From the cell containing the given text, extract its center point as (X, Y) coordinate. 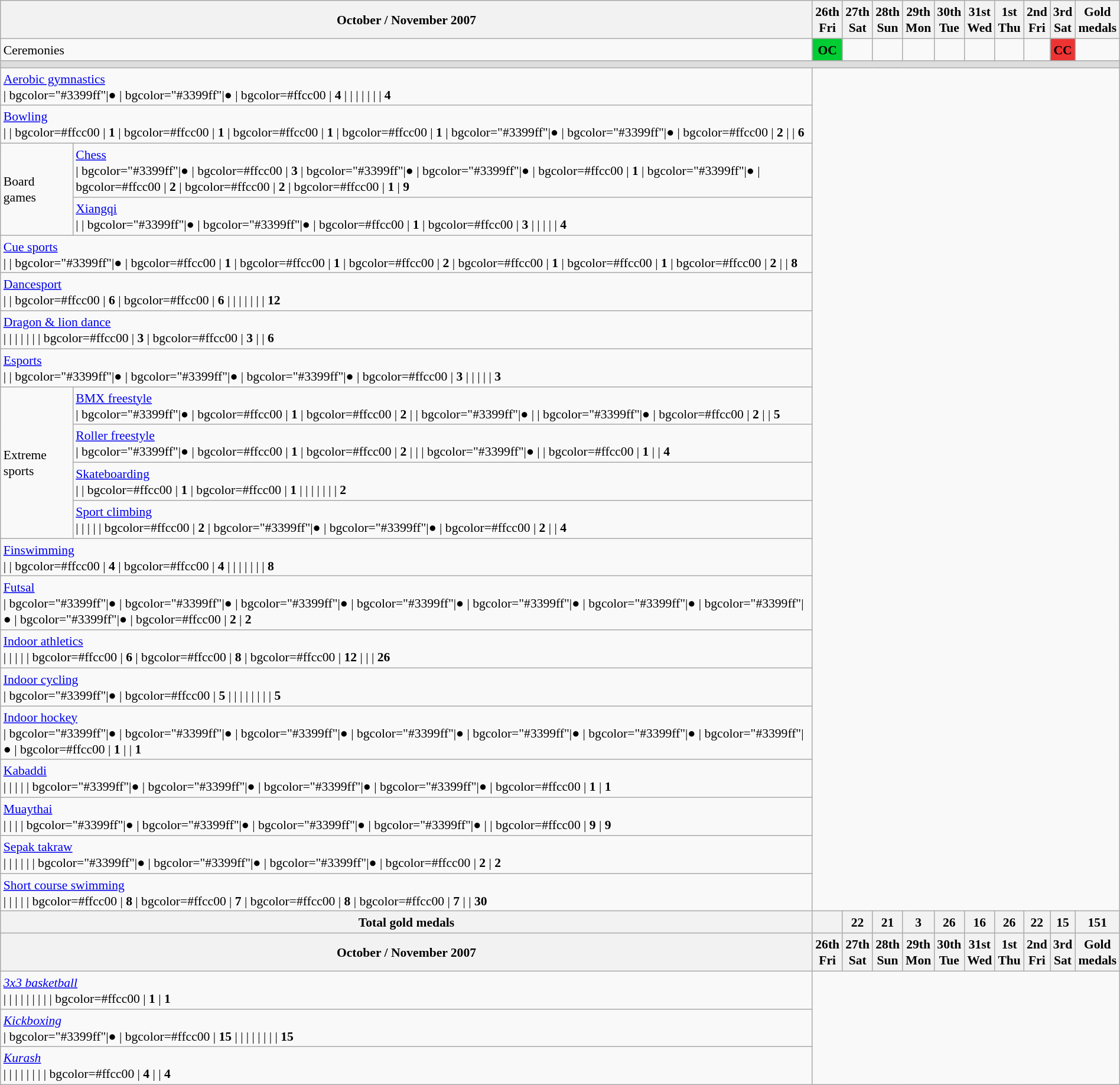
OC (827, 50)
Extreme sports (37, 462)
Muaythai| | | | bgcolor="#3399ff"|● | bgcolor="#3399ff"|● | bgcolor="#3399ff"|● | bgcolor="#3399ff"|● | | bgcolor=#ffcc00 | 9 | 9 (406, 816)
Finswimming| | bgcolor=#ffcc00 | 4 | bgcolor=#ffcc00 | 4 | | | | | | | 8 (406, 557)
Esports| | bgcolor="#3399ff"|● | bgcolor="#3399ff"|● | bgcolor="#3399ff"|● | bgcolor=#ffcc00 | 3 | | | | | 3 (406, 368)
Kabaddi| | | | | bgcolor="#3399ff"|● | bgcolor="#3399ff"|● | bgcolor="#3399ff"|● | bgcolor="#3399ff"|● | bgcolor=#ffcc00 | 1 | 1 (406, 778)
CC (1063, 50)
15 (1063, 922)
Sport climbing| | | | | bgcolor=#ffcc00 | 2 | bgcolor="#3399ff"|● | bgcolor="#3399ff"|● | bgcolor=#ffcc00 | 2 | | 4 (442, 519)
Kickboxing| bgcolor="#3399ff"|● | bgcolor=#ffcc00 | 15 | | | | | | | | 15 (406, 1028)
3 (918, 922)
Sepak takraw| | | | | | bgcolor="#3399ff"|● | bgcolor="#3399ff"|● | bgcolor="#3399ff"|● | bgcolor=#ffcc00 | 2 | 2 (406, 855)
Roller freestyle| bgcolor="#3399ff"|● | bgcolor=#ffcc00 | 1 | bgcolor=#ffcc00 | 2 | | | bgcolor="#3399ff"|● | | bgcolor=#ffcc00 | 1 | | 4 (442, 443)
Indoor athletics| | | | | bgcolor=#ffcc00 | 6 | bgcolor=#ffcc00 | 8 | bgcolor=#ffcc00 | 12 | | | 26 (406, 649)
Skateboarding| | bgcolor=#ffcc00 | 1 | bgcolor=#ffcc00 | 1 | | | | | | | 2 (442, 481)
3x3 basketball| | | | | | | | | bgcolor=#ffcc00 | 1 | 1 (406, 990)
Ceremonies (406, 50)
Board games (37, 189)
21 (887, 922)
Kurash| | | | | | | | bgcolor=#ffcc00 | 4 | | 4 (406, 1065)
16 (979, 922)
151 (1098, 922)
Dancesport| | bgcolor=#ffcc00 | 6 | bgcolor=#ffcc00 | 6 | | | | | | | 12 (406, 292)
Short course swimming| | | | | bgcolor=#ffcc00 | 8 | bgcolor=#ffcc00 | 7 | bgcolor=#ffcc00 | 8 | bgcolor=#ffcc00 | 7 | | 30 (406, 892)
Dragon & lion dance| | | | | | | bgcolor=#ffcc00 | 3 | bgcolor=#ffcc00 | 3 | | 6 (406, 330)
Aerobic gymnastics| bgcolor="#3399ff"|● | bgcolor="#3399ff"|● | bgcolor=#ffcc00 | 4 | | | | | | | 4 (406, 86)
Total gold medals (406, 922)
Xiangqi| | bgcolor="#3399ff"|● | bgcolor="#3399ff"|● | bgcolor=#ffcc00 | 1 | bgcolor=#ffcc00 | 3 | | | | | 4 (442, 216)
Indoor cycling| bgcolor="#3399ff"|● | bgcolor=#ffcc00 | 5 | | | | | | | | 5 (406, 687)
